Capture the cell that displays the provided text and extract its [X, Y] central coordinate. 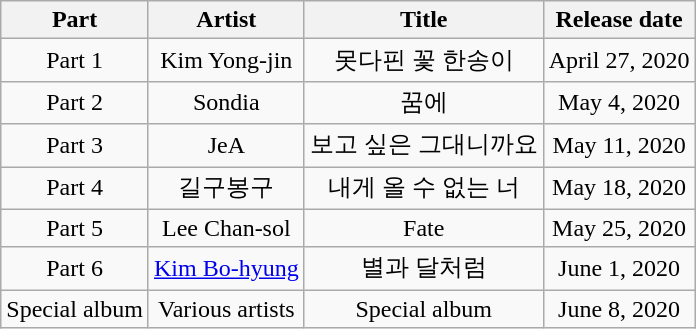
May 18, 2020 [619, 188]
Title [424, 20]
Part 3 [75, 146]
May 11, 2020 [619, 146]
길구봉구 [226, 188]
Part 5 [75, 228]
JeA [226, 146]
Artist [226, 20]
Release date [619, 20]
보고 싶은 그대니까요 [424, 146]
Fate [424, 228]
꿈에 [424, 102]
Sondia [226, 102]
Kim Bo-hyung [226, 268]
Part 1 [75, 60]
내게 올 수 없는 너 [424, 188]
Kim Yong-jin [226, 60]
Various artists [226, 309]
Part 6 [75, 268]
May 25, 2020 [619, 228]
May 4, 2020 [619, 102]
Part 4 [75, 188]
별과 달처럼 [424, 268]
못다핀 꽃 한송이 [424, 60]
April 27, 2020 [619, 60]
June 8, 2020 [619, 309]
June 1, 2020 [619, 268]
Part [75, 20]
Lee Chan-sol [226, 228]
Part 2 [75, 102]
